Search for the cell housing the specified text and yield its [X, Y] center coordinate. 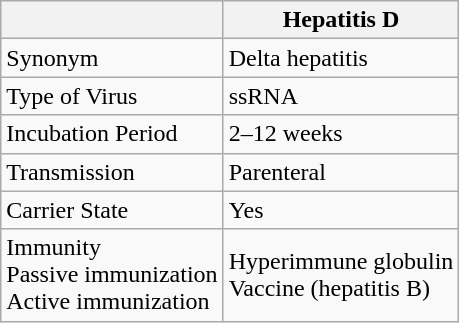
2–12 weeks [341, 134]
Synonym [112, 58]
Transmission [112, 172]
ImmunityPassive immunizationActive immunization [112, 275]
Delta hepatitis [341, 58]
ssRNA [341, 96]
Hepatitis D [341, 20]
Hyperimmune globulinVaccine (hepatitis B) [341, 275]
Carrier State [112, 210]
Type of Virus [112, 96]
Incubation Period [112, 134]
Parenteral [341, 172]
Yes [341, 210]
